Output the (X, Y) coordinate of the center of the cell containing the given text.  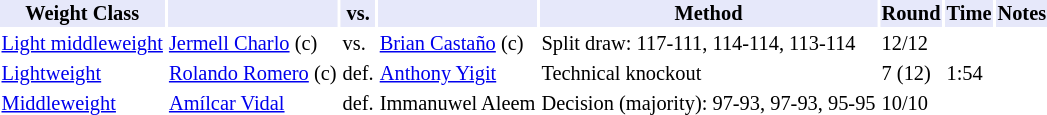
Brian Castaño (c) (458, 44)
7 (12) (911, 74)
Jermell Charlo (c) (252, 44)
Weight Class (82, 14)
Split draw: 117-111, 114-114, 113-114 (708, 44)
Anthony Yigit (458, 74)
Round (911, 14)
Time (969, 14)
def. (358, 74)
Rolando Romero (c) (252, 74)
12/12 (911, 44)
Lightweight (82, 74)
Method (708, 14)
Technical knockout (708, 74)
Light middleweight (82, 44)
1:54 (969, 74)
